Detect which cell encompasses the target text, then output its [X, Y] center coordinate. 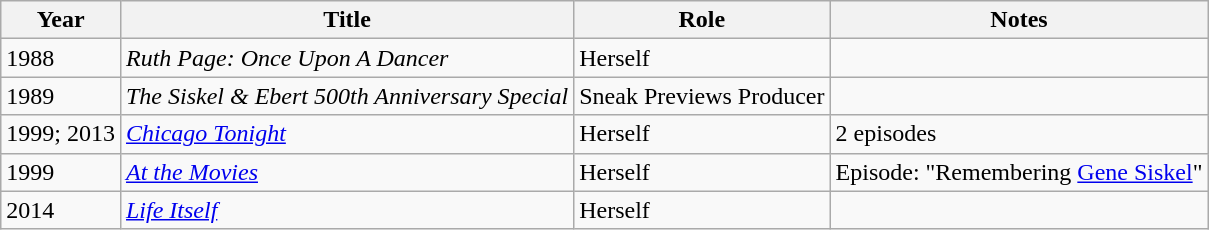
Sneak Previews Producer [702, 96]
Title [346, 20]
Notes [1019, 20]
The Siskel & Ebert 500th Anniversary Special [346, 96]
Episode: "Remembering Gene Siskel" [1019, 172]
Chicago Tonight [346, 134]
1999 [61, 172]
Life Itself [346, 210]
1988 [61, 58]
Ruth Page: Once Upon A Dancer [346, 58]
Year [61, 20]
At the Movies [346, 172]
2014 [61, 210]
Role [702, 20]
1999; 2013 [61, 134]
1989 [61, 96]
2 episodes [1019, 134]
